Capture the cell that displays the provided text and extract its (X, Y) central coordinate. 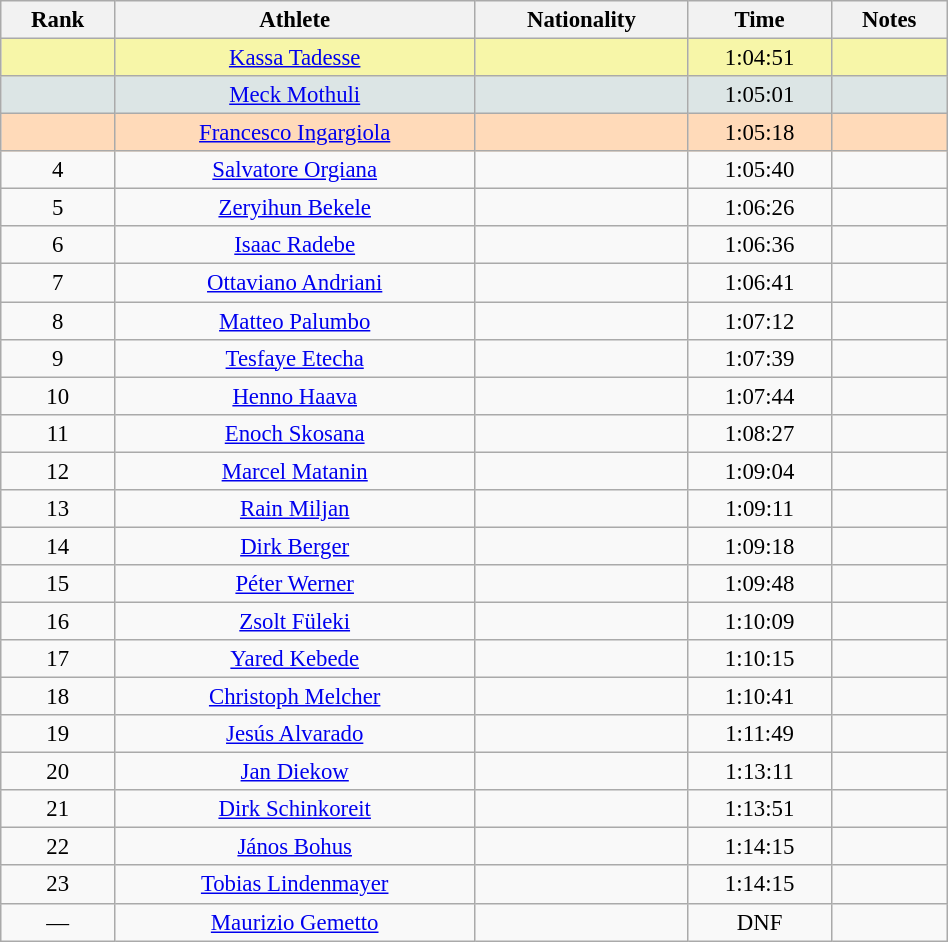
Notes (889, 20)
Rain Miljan (295, 509)
1:05:40 (760, 170)
1:08:27 (760, 433)
15 (58, 584)
4 (58, 170)
Tesfaye Etecha (295, 358)
Matteo Palumbo (295, 321)
1:09:48 (760, 584)
18 (58, 697)
János Bohus (295, 847)
9 (58, 358)
17 (58, 659)
10 (58, 396)
16 (58, 621)
1:07:12 (760, 321)
12 (58, 471)
Tobias Lindenmayer (295, 885)
8 (58, 321)
Enoch Skosana (295, 433)
1:09:11 (760, 509)
Jesús Alvarado (295, 734)
Dirk Schinkoreit (295, 809)
Péter Werner (295, 584)
Christoph Melcher (295, 697)
1:07:44 (760, 396)
Isaac Radebe (295, 245)
Zeryihun Bekele (295, 208)
1:05:18 (760, 133)
1:06:36 (760, 245)
1:10:15 (760, 659)
Rank (58, 20)
1:05:01 (760, 95)
Jan Diekow (295, 772)
1:09:04 (760, 471)
23 (58, 885)
Dirk Berger (295, 546)
21 (58, 809)
14 (58, 546)
Maurizio Gemetto (295, 922)
Marcel Matanin (295, 471)
11 (58, 433)
1:07:39 (760, 358)
1:04:51 (760, 58)
1:06:26 (760, 208)
Athlete (295, 20)
1:13:51 (760, 809)
1:11:49 (760, 734)
Yared Kebede (295, 659)
1:10:41 (760, 697)
20 (58, 772)
Henno Haava (295, 396)
Ottaviano Andriani (295, 283)
6 (58, 245)
Meck Mothuli (295, 95)
1:10:09 (760, 621)
1:09:18 (760, 546)
1:06:41 (760, 283)
— (58, 922)
5 (58, 208)
1:13:11 (760, 772)
22 (58, 847)
Salvatore Orgiana (295, 170)
Kassa Tadesse (295, 58)
13 (58, 509)
Zsolt Füleki (295, 621)
Nationality (582, 20)
DNF (760, 922)
19 (58, 734)
7 (58, 283)
Time (760, 20)
Francesco Ingargiola (295, 133)
